Return the (X, Y) coordinate for the center point of the cell that contains the specified text.  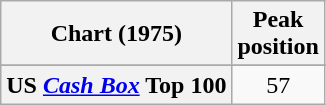
US Cash Box Top 100 (116, 85)
57 (278, 85)
Chart (1975) (116, 34)
Peakposition (278, 34)
